Search for the cell housing the specified text and yield its [x, y] center coordinate. 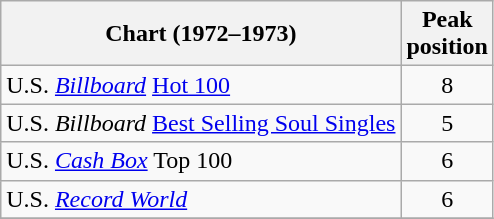
U.S. Cash Box Top 100 [201, 161]
5 [447, 123]
U.S. Billboard Hot 100 [201, 85]
8 [447, 85]
U.S. Billboard Best Selling Soul Singles [201, 123]
U.S. Record World [201, 199]
Peakposition [447, 34]
Chart (1972–1973) [201, 34]
